Determine the [X, Y] coordinate at the center of the cell enclosing the given text.  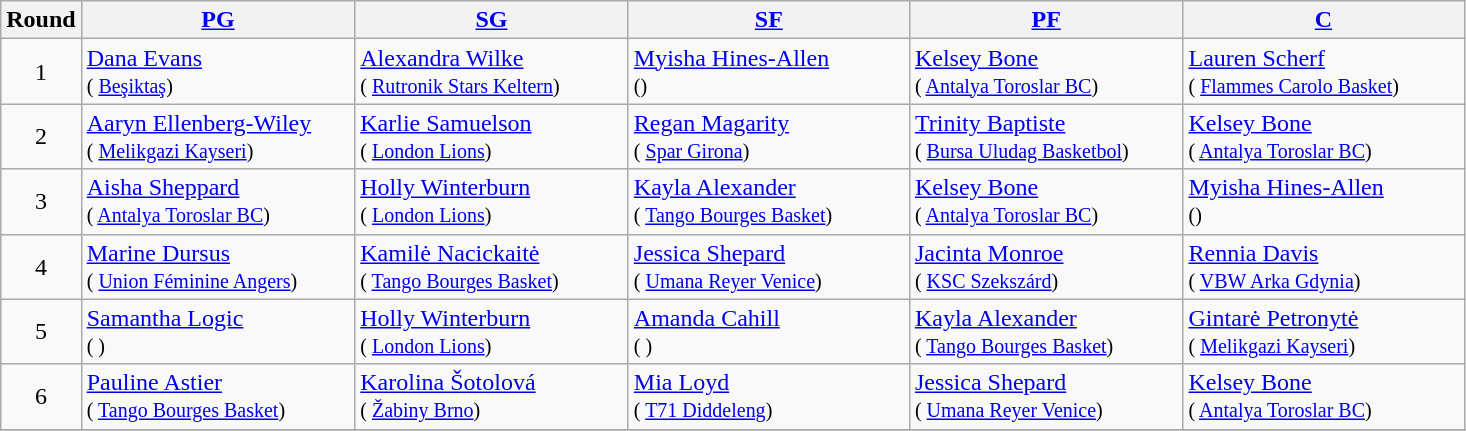
Rennia Davis( VBW Arka Gdynia) [1324, 266]
Samantha Logic( ) [218, 332]
Aisha Sheppard( Antalya Toroslar BC) [218, 202]
Marine Dursus( Union Féminine Angers) [218, 266]
Round [41, 20]
4 [41, 266]
Pauline Astier( Tango Bourges Basket) [218, 396]
Amanda Cahill( ) [768, 332]
Karolina Šotolová( Žabiny Brno) [492, 396]
2 [41, 136]
Kamilė Nacickaitė( Tango Bourges Basket) [492, 266]
Karlie Samuelson( London Lions) [492, 136]
PF [1046, 20]
PG [218, 20]
SG [492, 20]
Aaryn Ellenberg-Wiley( Melikgazi Kayseri) [218, 136]
Trinity Baptiste( Bursa Uludag Basketbol) [1046, 136]
Regan Magarity( Spar Girona) [768, 136]
3 [41, 202]
Mia Loyd( T71 Diddeleng) [768, 396]
Jacinta Monroe( KSC Szekszárd) [1046, 266]
5 [41, 332]
C [1324, 20]
Gintarė Petronytė( Melikgazi Kayseri) [1324, 332]
6 [41, 396]
SF [768, 20]
Alexandra Wilke( Rutronik Stars Keltern) [492, 72]
1 [41, 72]
Dana Evans( Beşiktaş) [218, 72]
Lauren Scherf( Flammes Carolo Basket) [1324, 72]
